Determine the [X, Y] coordinate at the center of the cell enclosing the given text.  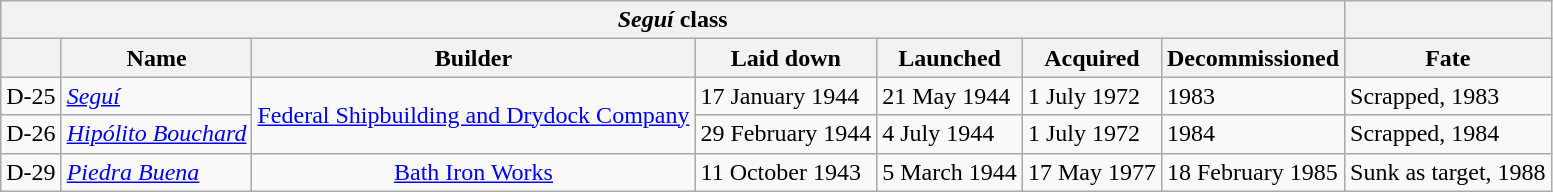
Seguí class [673, 20]
Laid down [786, 58]
11 October 1943 [786, 172]
Scrapped, 1984 [1448, 134]
18 February 1985 [1252, 172]
Fate [1448, 58]
Builder [474, 58]
4 July 1944 [950, 134]
29 February 1944 [786, 134]
Decommissioned [1252, 58]
Sunk as target, 1988 [1448, 172]
5 March 1944 [950, 172]
21 May 1944 [950, 96]
Name [156, 58]
1983 [1252, 96]
Acquired [1092, 58]
17 January 1944 [786, 96]
D-25 [31, 96]
Bath Iron Works [474, 172]
Seguí [156, 96]
Hipólito Bouchard [156, 134]
Scrapped, 1983 [1448, 96]
17 May 1977 [1092, 172]
Launched [950, 58]
D-26 [31, 134]
D-29 [31, 172]
Federal Shipbuilding and Drydock Company [474, 115]
1984 [1252, 134]
Piedra Buena [156, 172]
